Pinpoint the cell where the given text exists, returning its (X, Y) midpoint coordinate. 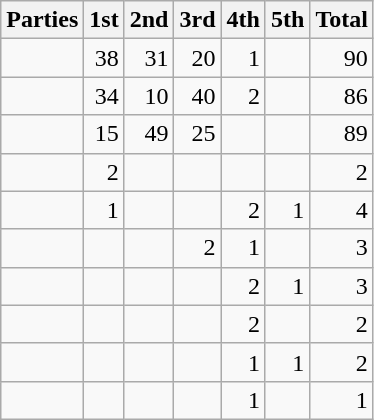
15 (104, 134)
90 (342, 58)
4 (342, 210)
Total (342, 20)
20 (198, 58)
38 (104, 58)
25 (198, 134)
4th (243, 20)
89 (342, 134)
49 (149, 134)
10 (149, 96)
2nd (149, 20)
31 (149, 58)
Parties (42, 20)
5th (287, 20)
40 (198, 96)
86 (342, 96)
3rd (198, 20)
1st (104, 20)
34 (104, 96)
